Pinpoint the cell where the given text exists, returning its (x, y) midpoint coordinate. 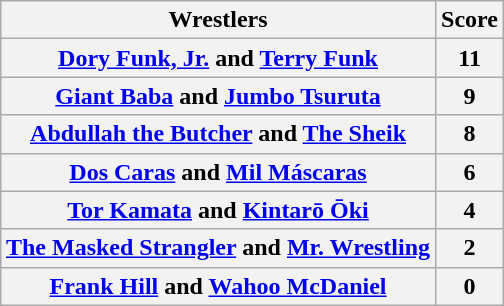
Abdullah the Butcher and The Sheik (218, 134)
9 (470, 96)
Dos Caras and Mil Máscaras (218, 172)
11 (470, 58)
0 (470, 286)
Dory Funk, Jr. and Terry Funk (218, 58)
Frank Hill and Wahoo McDaniel (218, 286)
2 (470, 248)
Wrestlers (218, 20)
6 (470, 172)
8 (470, 134)
Score (470, 20)
Giant Baba and Jumbo Tsuruta (218, 96)
The Masked Strangler and Mr. Wrestling (218, 248)
Tor Kamata and Kintarō Ōki (218, 210)
4 (470, 210)
